Determine the [X, Y] coordinate at the center of the cell enclosing the given text.  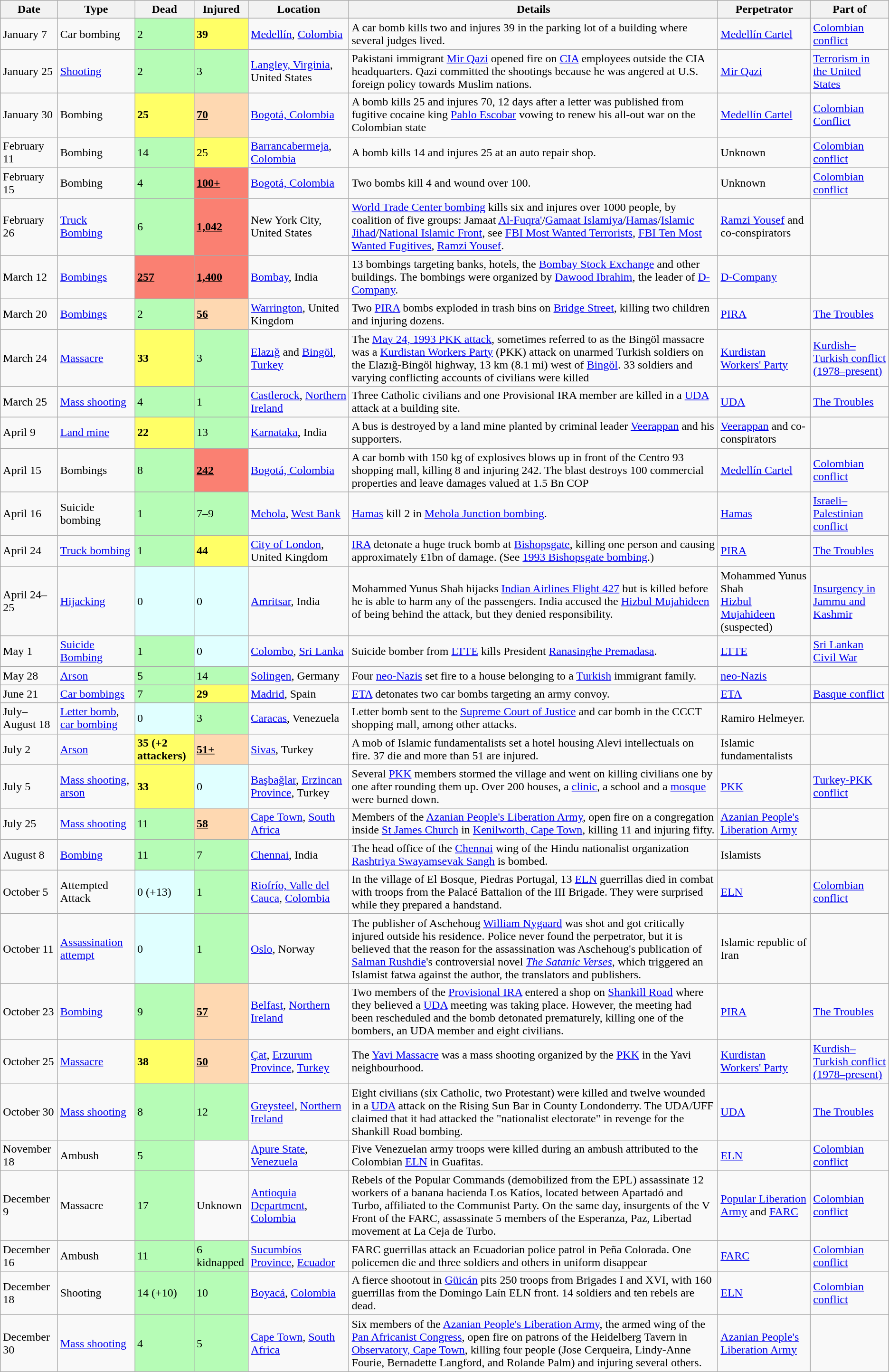
Basque conflict [850, 694]
Turkey-PKK conflict [850, 786]
July–August 18 [29, 718]
ETA [765, 694]
August 8 [29, 855]
A bus is destroyed by a land mine planted by criminal leader Veerappan and his supporters. [534, 432]
Letter bomb sent to the Supreme Court of Justice and car bomb in the CCCT shopping mall, among other attacks. [534, 718]
Hamas kill 2 in Mehola Junction bombing. [534, 514]
Injured [221, 9]
Colombian Conflict [850, 115]
Popular Liberation Army and FARC [765, 1206]
50 [221, 1061]
A mob of Islamic fundamentalists set a hotel housing Alevi intellectuals on fire. 37 die and more than 51 are injured. [534, 749]
April 24 [29, 551]
Insurgency in Jammu and Kashmir [850, 601]
Sri Lankan Civil War [850, 652]
Greysteel, Northern Ireland [299, 1112]
IRA detonate a huge truck bomb at Bishopsgate, killing one person and causing approximately £1bn of damage. (See 1993 Bishopsgate bombing.) [534, 551]
Land mine [96, 432]
March 24 [29, 358]
7–9 [221, 514]
neo-Nazis [765, 676]
March 20 [29, 314]
Boyacá, Colombia [299, 1293]
FARC guerrillas attack an Ecuadorian police patrol in Peña Colorada. One policemen die and three soldiers and others in uniform disappear [534, 1256]
Hamas [765, 514]
Veerappan and co-conspirators [765, 432]
Details [534, 9]
Two PIRA bombs exploded in trash bins on Bridge Street, killing two children and injuring dozens. [534, 314]
City of London, United Kingdom [299, 551]
April 15 [29, 470]
October 5 [29, 892]
Suicide Bombing [96, 652]
Medellín, Colombia [299, 34]
ETA detonates two car bombs targeting an army convoy. [534, 694]
1,042 [221, 227]
May 1 [29, 652]
Type [96, 9]
The Yavi Massacre was a mass shooting organized by the PKK in the Yavi neighbourhood. [534, 1061]
39 [221, 34]
Part of [850, 9]
Islamic fundamentalists [765, 749]
Truck bombing [96, 551]
Solingen, Germany [299, 676]
10 [221, 1293]
Ramzi Yousef and co-conspirators [765, 227]
14 (+10) [164, 1293]
Three Catholic civilians and one Provisional IRA member are killed in a UDA attack at a building site. [534, 402]
Car bombings [96, 694]
July 5 [29, 786]
May 28 [29, 676]
57 [221, 1012]
October 30 [29, 1112]
March 12 [29, 277]
Castlerock, Northern Ireland [299, 402]
Warrington, United Kingdom [299, 314]
56 [221, 314]
Oslo, Norway [299, 948]
Two bombs kill 4 and wound over 100. [534, 183]
Mass shooting, arson [96, 786]
Apure State, Venezuela [299, 1156]
February 15 [29, 183]
October 23 [29, 1012]
June 21 [29, 694]
Chennai, India [299, 855]
58 [221, 823]
0 (+13) [164, 892]
Antioquia Department, Colombia [299, 1206]
Attempted Attack [96, 892]
100+ [221, 183]
Four neo-Nazis set fire to a house belonging to a Turkish immigrant family. [534, 676]
Five Venezuelan army troops were killed during an ambush attributed to the Colombian ELN in Guafitas. [534, 1156]
Caracas, Venezuela [299, 718]
Elazığ and Bingöl, Turkey [299, 358]
Sucumbíos Province, Ecuador [299, 1256]
Islamic republic of Iran [765, 948]
12 [221, 1112]
November 18 [29, 1156]
January 7 [29, 34]
PKK [765, 786]
April 9 [29, 432]
April 16 [29, 514]
The head office of the Chennai wing of the Hindu nationalist organization Rashtriya Swayamsevak Sangh is bombed. [534, 855]
35 (+2 attackers) [164, 749]
December 30 [29, 1343]
38 [164, 1061]
6 [164, 227]
Çat, Erzurum Province, Turkey [299, 1061]
242 [221, 470]
Barrancabermeja, Colombia [299, 152]
Dead [164, 9]
Madrid, Spain [299, 694]
March 25 [29, 402]
9 [164, 1012]
Langley, Virginia, United States [299, 71]
Letter bomb, car bombing [96, 718]
Hijacking [96, 601]
Israeli–Palestinian conflict [850, 514]
Perpetrator [765, 9]
Location [299, 9]
A car bomb kills two and injures 39 in the parking lot of a building where several judges lived. [534, 34]
D-Company [765, 277]
January 25 [29, 71]
Islamists [765, 855]
February 26 [29, 227]
17 [164, 1206]
Assassination attempt [96, 948]
Amritsar, India [299, 601]
13 [221, 432]
October 11 [29, 948]
October 25 [29, 1061]
Bombay, India [299, 277]
257 [164, 277]
Car bombing [96, 34]
April 24–25 [29, 601]
Belfast, Northern Ireland [299, 1012]
Terrorism in the United States [850, 71]
Ramiro Helmeyer. [765, 718]
February 11 [29, 152]
44 [221, 551]
July 2 [29, 749]
Suicide bomber from LTTE kills President Ranasinghe Premadasa. [534, 652]
22 [164, 432]
Başbağlar, Erzincan Province, Turkey [299, 786]
Karnataka, India [299, 432]
Mohammed Yunus Shah Hizbul Mujahideen (suspected) [765, 601]
July 25 [29, 823]
A bomb kills 14 and injures 25 at an auto repair shop. [534, 152]
FARC [765, 1256]
1,400 [221, 277]
70 [221, 115]
January 30 [29, 115]
December 18 [29, 1293]
Colombo, Sri Lanka [299, 652]
December 9 [29, 1206]
Suicide bombing [96, 514]
29 [221, 694]
LTTE [765, 652]
Mehola, West Bank [299, 514]
New York City, United States [299, 227]
Truck Bombing [96, 227]
51+ [221, 749]
Riofrío, Valle del Cauca, Colombia [299, 892]
Date [29, 9]
Sivas, Turkey [299, 749]
6 kidnapped [221, 1256]
December 16 [29, 1256]
Mir Qazi [765, 71]
